From the cell containing the given text, extract its center point as [X, Y] coordinate. 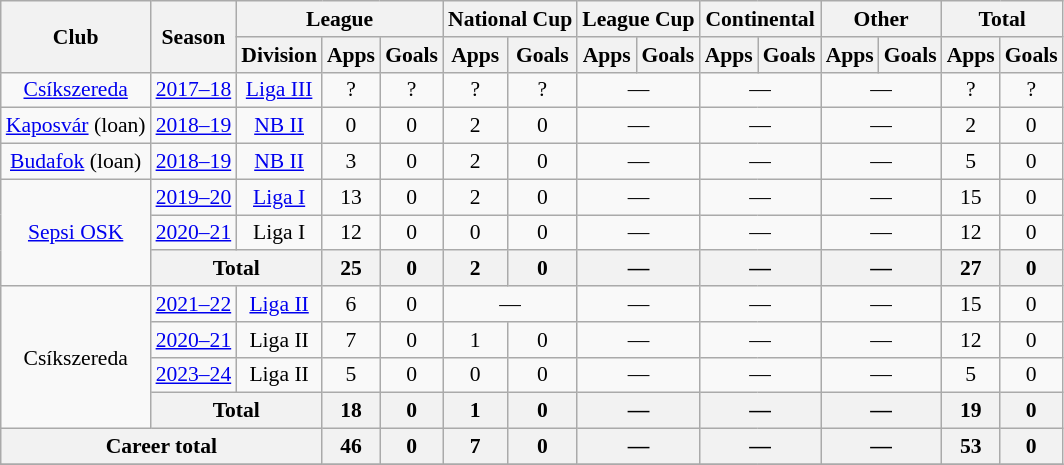
27 [971, 269]
Division [279, 55]
19 [971, 411]
National Cup [510, 19]
25 [351, 269]
2017–18 [194, 90]
Other [882, 19]
Sepsi OSK [76, 232]
3 [351, 162]
Career total [162, 447]
6 [351, 304]
2021–22 [194, 304]
2019–20 [194, 197]
Kaposvár (loan) [76, 126]
League Cup [638, 19]
League [340, 19]
Liga III [279, 90]
13 [351, 197]
46 [351, 447]
Continental [760, 19]
2023–24 [194, 375]
53 [971, 447]
Budafok (loan) [76, 162]
18 [351, 411]
Club [76, 36]
Season [194, 36]
